Locate the cell with the specified text and output its (x, y) center coordinate. 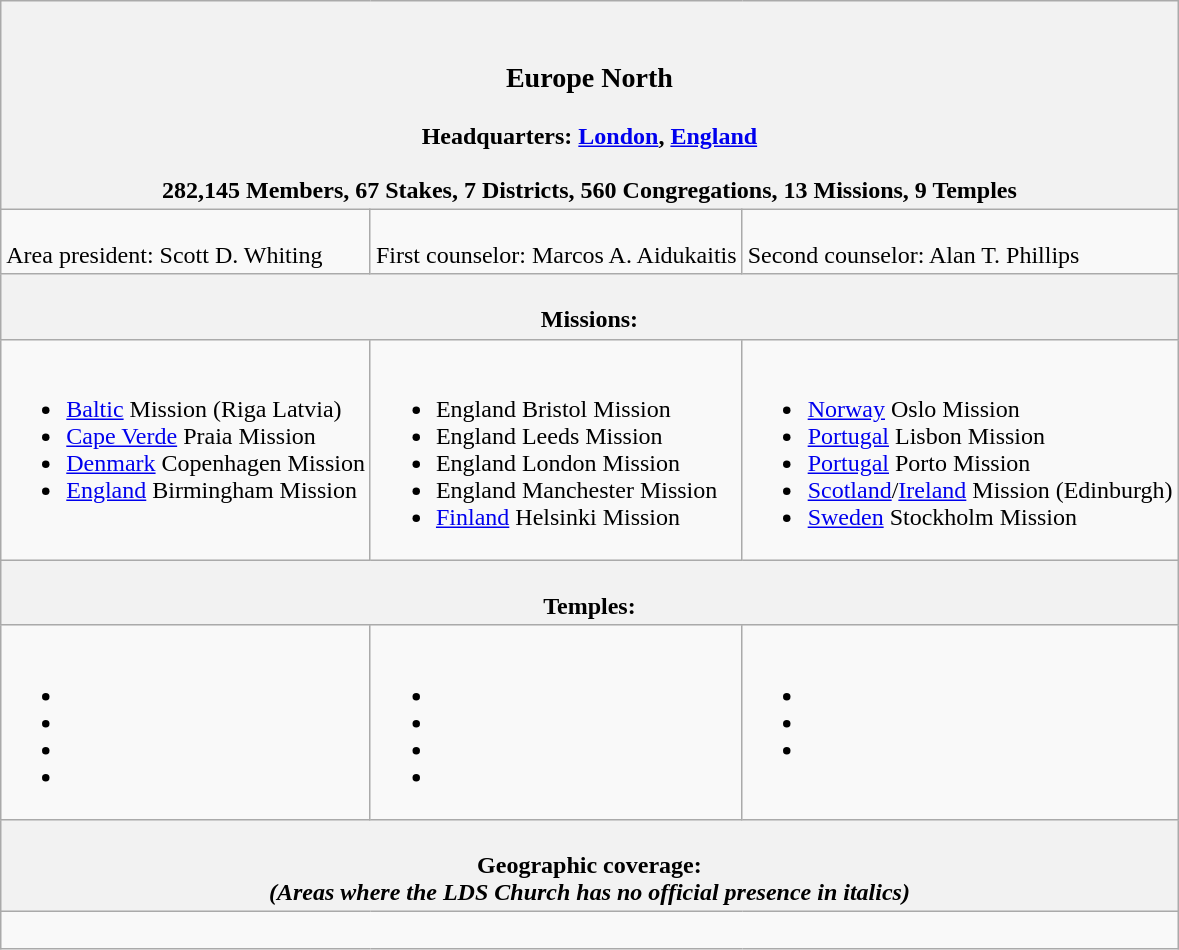
Baltic Mission (Riga Latvia)Cape Verde Praia MissionDenmark Copenhagen MissionEngland Birmingham Mission (186, 450)
Temples: (590, 592)
Norway Oslo MissionPortugal Lisbon MissionPortugal Porto MissionScotland/Ireland Mission (Edinburgh)Sweden Stockholm Mission (960, 450)
Europe NorthHeadquarters: London, England282,145 Members, 67 Stakes, 7 Districts, 560 Congregations, 13 Missions, 9 Temples (590, 105)
England Bristol MissionEngland Leeds MissionEngland London MissionEngland Manchester MissionFinland Helsinki Mission (556, 450)
Missions: (590, 306)
First counselor: Marcos A. Aidukaitis (556, 242)
Geographic coverage:(Areas where the LDS Church has no official presence in italics) (590, 865)
Second counselor: Alan T. Phillips (960, 242)
Area president: Scott D. Whiting (186, 242)
